Identify which cell holds the provided text, then report its (X, Y) central coordinate. 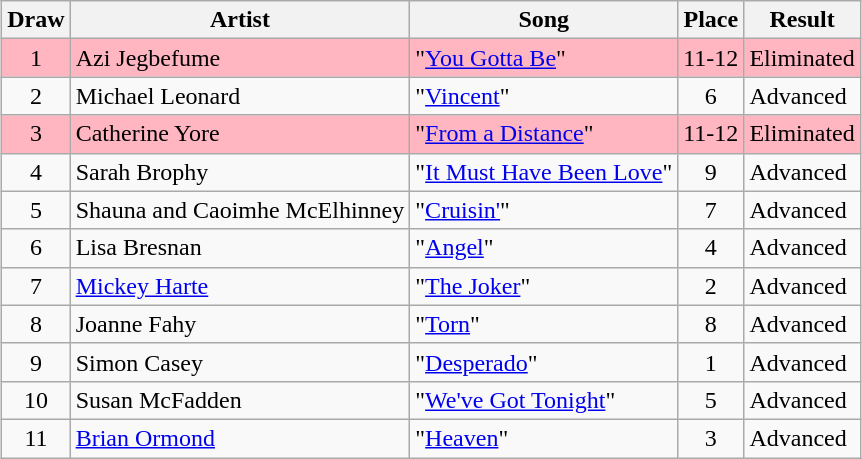
Song (544, 20)
Azi Jegbefume (240, 58)
"Torn" (544, 324)
"We've Got Tonight" (544, 400)
Draw (36, 20)
"Heaven" (544, 438)
"The Joker" (544, 286)
"From a Distance" (544, 134)
Susan McFadden (240, 400)
"You Gotta Be" (544, 58)
"Vincent" (544, 96)
"It Must Have Been Love" (544, 172)
Simon Casey (240, 362)
Sarah Brophy (240, 172)
Result (802, 20)
Catherine Yore (240, 134)
Joanne Fahy (240, 324)
Brian Ormond (240, 438)
Place (711, 20)
10 (36, 400)
Lisa Bresnan (240, 248)
Michael Leonard (240, 96)
"Cruisin'" (544, 210)
"Angel" (544, 248)
11 (36, 438)
Artist (240, 20)
Mickey Harte (240, 286)
"Desperado" (544, 362)
Shauna and Caoimhe McElhinney (240, 210)
